Scan for the cell matching the given text and deliver its [x, y] coordinate at center. 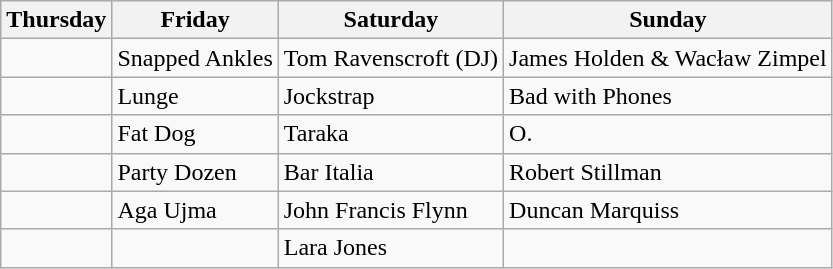
Taraka [390, 134]
Robert Stillman [668, 172]
Thursday [56, 20]
Sunday [668, 20]
Lara Jones [390, 248]
Aga Ujma [195, 210]
James Holden & Wacław Zimpel [668, 58]
John Francis Flynn [390, 210]
Duncan Marquiss [668, 210]
Lunge [195, 96]
Friday [195, 20]
Bad with Phones [668, 96]
Fat Dog [195, 134]
Bar Italia [390, 172]
Jockstrap [390, 96]
Party Dozen [195, 172]
Snapped Ankles [195, 58]
Tom Ravenscroft (DJ) [390, 58]
O. [668, 134]
Saturday [390, 20]
